Scan for the cell matching the given text and deliver its (X, Y) coordinate at center. 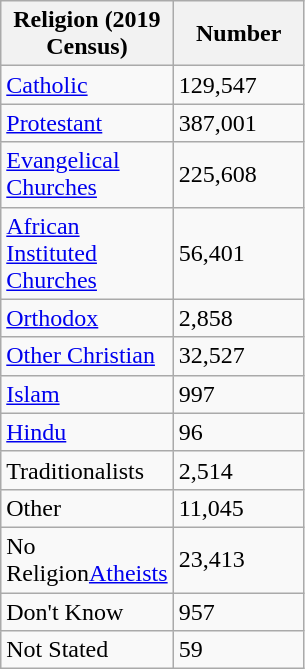
56,401 (238, 253)
957 (238, 611)
32,527 (238, 356)
Hindu (87, 432)
Islam (87, 394)
Don't Know (87, 611)
No ReligionAtheists (87, 560)
Other (87, 508)
Catholic (87, 85)
Traditionalists (87, 470)
Religion (2019 Census) (87, 34)
Orthodox (87, 318)
Evangelical Churches (87, 174)
Number (238, 34)
African Instituted Churches (87, 253)
96 (238, 432)
Protestant (87, 123)
2,514 (238, 470)
Other Christian (87, 356)
997 (238, 394)
23,413 (238, 560)
11,045 (238, 508)
Not Stated (87, 650)
225,608 (238, 174)
59 (238, 650)
129,547 (238, 85)
2,858 (238, 318)
387,001 (238, 123)
